Detect which cell encompasses the target text, then output its (x, y) center coordinate. 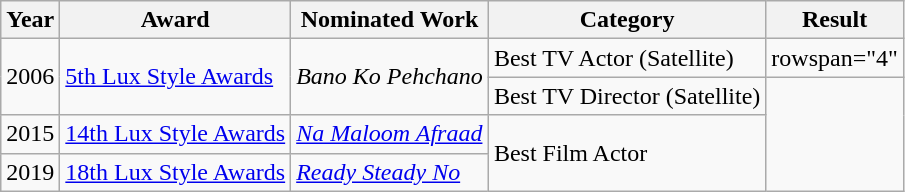
Award (176, 20)
Best TV Director (Satellite) (626, 96)
Nominated Work (390, 20)
Result (835, 20)
2019 (30, 172)
Year (30, 20)
Best Film Actor (626, 153)
18th Lux Style Awards (176, 172)
5th Lux Style Awards (176, 77)
2015 (30, 134)
14th Lux Style Awards (176, 134)
Bano Ko Pehchano (390, 77)
2006 (30, 77)
Category (626, 20)
rowspan="4" (835, 58)
Ready Steady No (390, 172)
Na Maloom Afraad (390, 134)
Best TV Actor (Satellite) (626, 58)
